Search for the cell housing the specified text and yield its [x, y] center coordinate. 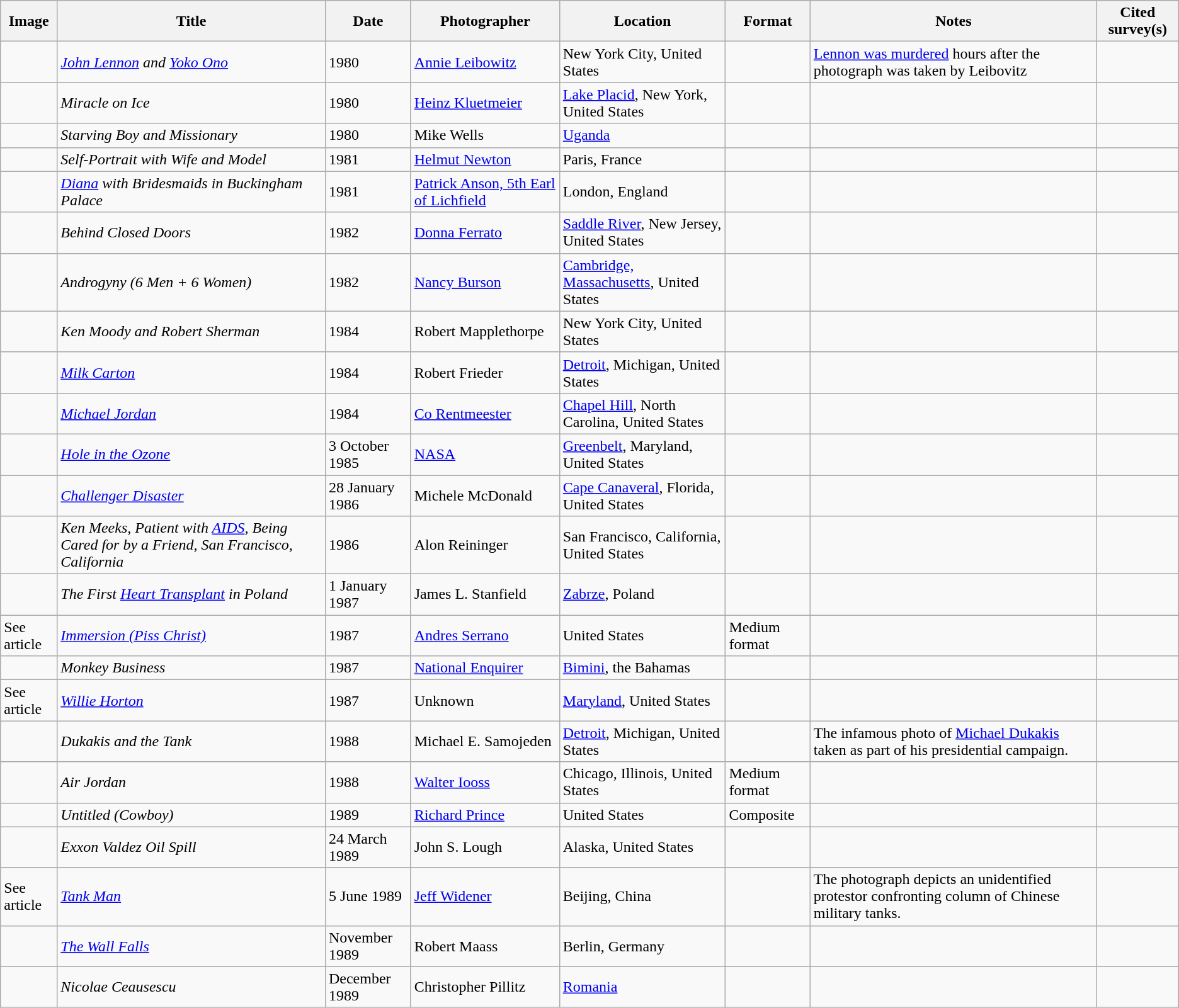
Composite [768, 815]
Michele McDonald [485, 495]
1 January 1987 [368, 594]
November 1989 [368, 946]
Michael Jordan [191, 413]
Berlin, Germany [642, 946]
National Enquirer [485, 668]
Unknown [485, 700]
Untitled (Cowboy) [191, 815]
Beijing, China [642, 897]
San Francisco, California, United States [642, 545]
Co Rentmeester [485, 413]
The photograph depicts an unidentified protestor confronting column of Chinese military tanks. [954, 897]
Air Jordan [191, 782]
Androgyny (6 Men + 6 Women) [191, 282]
Jeff Widener [485, 897]
Diana with Bridesmaids in Buckingham Palace [191, 191]
5 June 1989 [368, 897]
28 January 1986 [368, 495]
Lake Placid, New York, United States [642, 103]
Image [29, 21]
Dukakis and the Tank [191, 742]
Alaska, United States [642, 847]
24 March 1989 [368, 847]
Ken Moody and Robert Sherman [191, 331]
Title [191, 21]
Nancy Burson [485, 282]
Miracle on Ice [191, 103]
Paris, France [642, 159]
John Lennon and Yoko Ono [191, 62]
Donna Ferrato [485, 233]
London, England [642, 191]
Greenbelt, Maryland, United States [642, 455]
Bimini, the Bahamas [642, 668]
Behind Closed Doors [191, 233]
Cited survey(s) [1137, 21]
Mike Wells [485, 135]
Andres Serrano [485, 636]
Nicolae Ceausescu [191, 987]
Walter Iooss [485, 782]
Romania [642, 987]
James L. Stanfield [485, 594]
Chicago, Illinois, United States [642, 782]
Cape Canaveral, Florida, United States [642, 495]
3 October 1985 [368, 455]
Maryland, United States [642, 700]
The infamous photo of Michael Dukakis taken as part of his presidential campaign. [954, 742]
Notes [954, 21]
Robert Mapplethorpe [485, 331]
Robert Maass [485, 946]
Tank Man [191, 897]
Christopher Pillitz [485, 987]
Starving Boy and Missionary [191, 135]
Alon Reininger [485, 545]
Lennon was murdered hours after the photograph was taken by Leibovitz [954, 62]
December 1989 [368, 987]
Ken Meeks, Patient with AIDS, Being Cared for by a Friend, San Francisco, California [191, 545]
Milk Carton [191, 373]
1989 [368, 815]
Richard Prince [485, 815]
Willie Horton [191, 700]
Saddle River, New Jersey, United States [642, 233]
Self‐Portrait with Wife and Model [191, 159]
Uganda [642, 135]
NASA [485, 455]
Exxon Valdez Oil Spill [191, 847]
Format [768, 21]
John S. Lough [485, 847]
Michael E. Samojeden [485, 742]
Patrick Anson, 5th Earl of Lichfield [485, 191]
1986 [368, 545]
The Wall Falls [191, 946]
Immersion (Piss Christ) [191, 636]
Zabrze, Poland [642, 594]
Location [642, 21]
Robert Frieder [485, 373]
Cambridge, Massachusetts, United States [642, 282]
Challenger Disaster [191, 495]
Monkey Business [191, 668]
Photographer [485, 21]
Heinz Kluetmeier [485, 103]
Chapel Hill, North Carolina, United States [642, 413]
Date [368, 21]
Helmut Newton [485, 159]
Annie Leibowitz [485, 62]
Hole in the Ozone [191, 455]
The First Heart Transplant in Poland [191, 594]
